For the text-containing cell, return its midpoint in (X, Y) coordinate format. 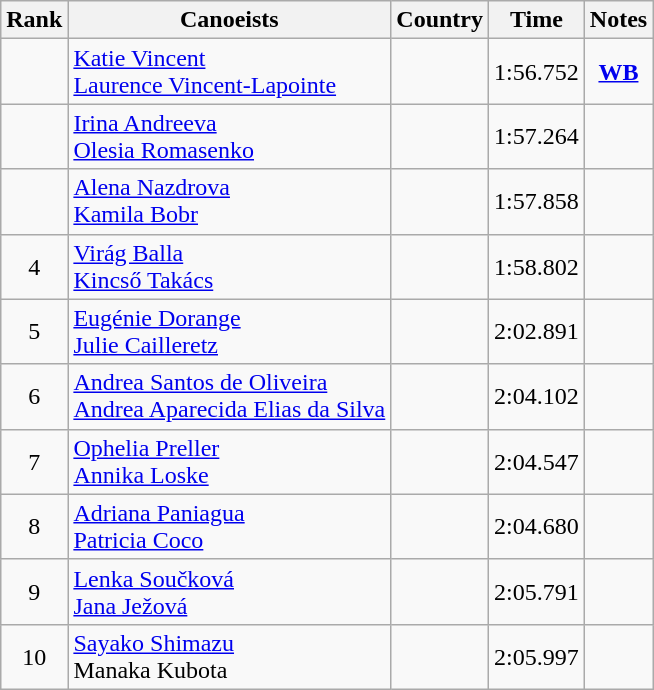
7 (34, 462)
Lenka SoučkováJana Ježová (230, 592)
Irina AndreevaOlesia Romasenko (230, 136)
Alena NazdrovaKamila Bobr (230, 202)
Eugénie DorangeJulie Cailleretz (230, 332)
4 (34, 266)
1:56.752 (537, 72)
2:04.102 (537, 396)
9 (34, 592)
Canoeists (230, 20)
Rank (34, 20)
Time (537, 20)
Notes (618, 20)
2:05.997 (537, 656)
2:04.680 (537, 526)
1:57.858 (537, 202)
6 (34, 396)
10 (34, 656)
Andrea Santos de OliveiraAndrea Aparecida Elias da Silva (230, 396)
8 (34, 526)
Ophelia PrellerAnnika Loske (230, 462)
1:57.264 (537, 136)
WB (618, 72)
Adriana PaniaguaPatricia Coco (230, 526)
1:58.802 (537, 266)
2:04.547 (537, 462)
Virág BallaKincső Takács (230, 266)
Country (440, 20)
5 (34, 332)
2:02.891 (537, 332)
Sayako ShimazuManaka Kubota (230, 656)
Katie VincentLaurence Vincent-Lapointe (230, 72)
2:05.791 (537, 592)
